Return (X, Y) of the center of cell containing provided text 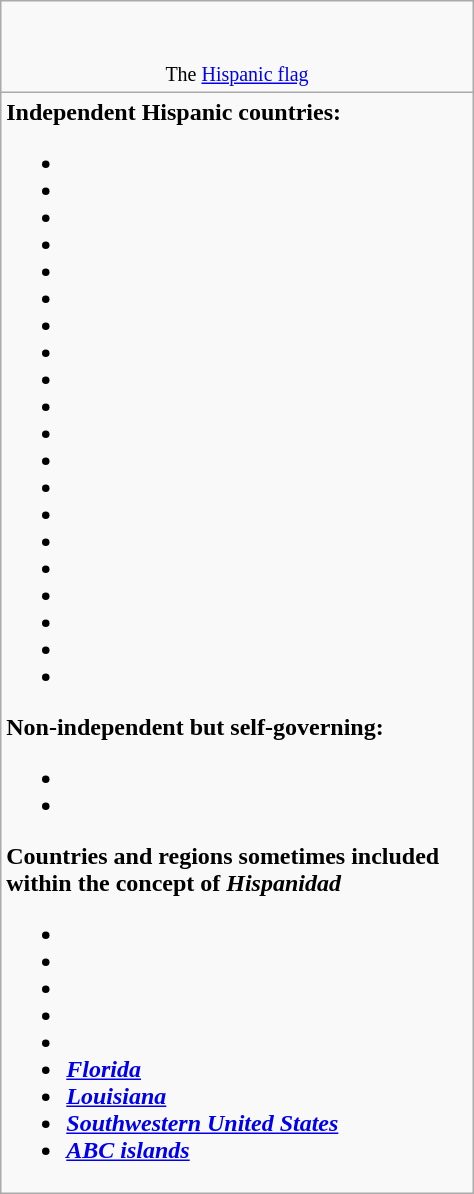
The Hispanic flag (237, 47)
